Find where the given text appears and provide that cell's center as [X, Y] coordinate. 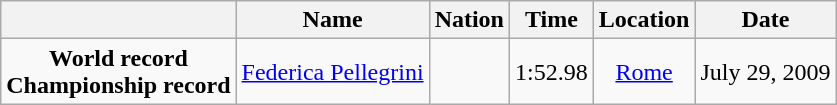
Federica Pellegrini [332, 72]
Rome [644, 72]
Date [766, 20]
1:52.98 [552, 72]
July 29, 2009 [766, 72]
Time [552, 20]
Name [332, 20]
Nation [469, 20]
Location [644, 20]
World record Championship record [118, 72]
